Determine the [x, y] coordinate at the center of the cell enclosing the given text.  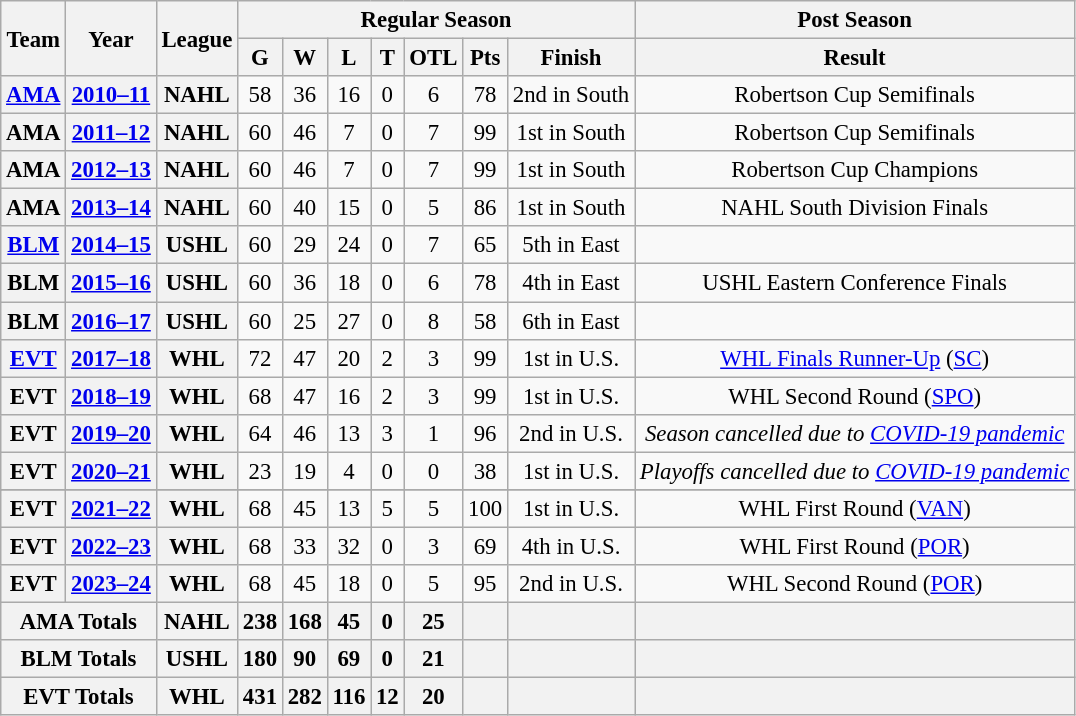
2012–13 [111, 170]
Season cancelled due to COVID-19 pandemic [855, 433]
League [196, 38]
100 [486, 509]
Year [111, 38]
23 [260, 471]
G [260, 58]
8 [434, 321]
180 [260, 659]
2018–19 [111, 396]
24 [349, 245]
2023–24 [111, 584]
90 [304, 659]
Pts [486, 58]
2nd in South [570, 95]
L [349, 58]
33 [304, 546]
Result [855, 58]
96 [486, 433]
238 [260, 621]
AMA Totals [78, 621]
2011–12 [111, 133]
4 [349, 471]
2016–17 [111, 321]
86 [486, 208]
2015–16 [111, 283]
2013–14 [111, 208]
2010–11 [111, 95]
2022–23 [111, 546]
2017–18 [111, 358]
Finish [570, 58]
T [388, 58]
2019–20 [111, 433]
Regular Season [436, 20]
116 [349, 697]
W [304, 58]
64 [260, 433]
4th in East [570, 283]
WHL Second Round (POR) [855, 584]
WHL First Round (VAN) [855, 509]
431 [260, 697]
USHL Eastern Conference Finals [855, 283]
4th in U.S. [570, 546]
WHL Finals Runner-Up (SC) [855, 358]
6th in East [570, 321]
29 [304, 245]
BLM Totals [78, 659]
2014–15 [111, 245]
WHL First Round (POR) [855, 546]
168 [304, 621]
282 [304, 697]
19 [304, 471]
OTL [434, 58]
5th in East [570, 245]
95 [486, 584]
40 [304, 208]
72 [260, 358]
2021–22 [111, 509]
38 [486, 471]
2020–21 [111, 471]
21 [434, 659]
Robertson Cup Champions [855, 170]
WHL Second Round (SPO) [855, 396]
15 [349, 208]
NAHL South Division Finals [855, 208]
27 [349, 321]
12 [388, 697]
1 [434, 433]
EVT Totals [78, 697]
32 [349, 546]
Playoffs cancelled due to COVID-19 pandemic [855, 471]
Post Season [855, 20]
65 [486, 245]
Team [34, 38]
